Search for the cell housing the specified text and yield its [x, y] center coordinate. 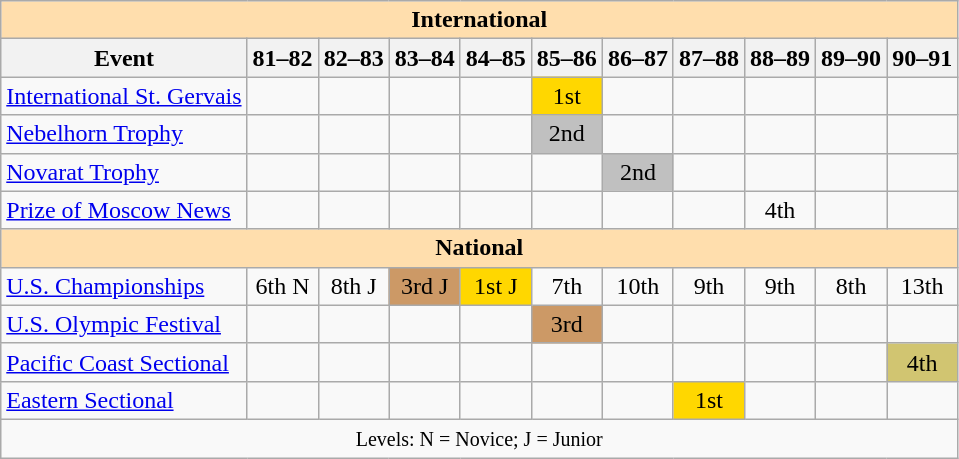
3rd [566, 324]
83–84 [424, 58]
8th J [354, 286]
10th [638, 286]
International St. Gervais [124, 96]
Nebelhorn Trophy [124, 134]
84–85 [496, 58]
Levels: N = Novice; J = Junior [480, 438]
International [480, 20]
8th [852, 286]
U.S. Championships [124, 286]
89–90 [852, 58]
U.S. Olympic Festival [124, 324]
3rd J [424, 286]
82–83 [354, 58]
Novarat Trophy [124, 172]
85–86 [566, 58]
87–88 [708, 58]
Event [124, 58]
Pacific Coast Sectional [124, 362]
88–89 [780, 58]
7th [566, 286]
86–87 [638, 58]
1st J [496, 286]
National [480, 248]
13th [922, 286]
Prize of Moscow News [124, 210]
81–82 [282, 58]
6th N [282, 286]
90–91 [922, 58]
Eastern Sectional [124, 400]
